Search for the cell housing the specified text and yield its [x, y] center coordinate. 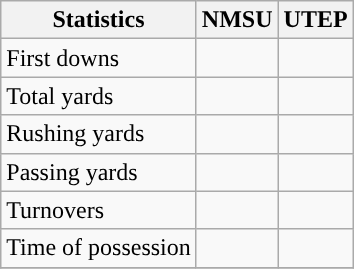
Rushing yards [99, 134]
First downs [99, 58]
NMSU [237, 20]
Time of possession [99, 248]
Statistics [99, 20]
Turnovers [99, 210]
UTEP [316, 20]
Total yards [99, 96]
Passing yards [99, 172]
